Find where the given text appears and provide that cell's center as [X, Y] coordinate. 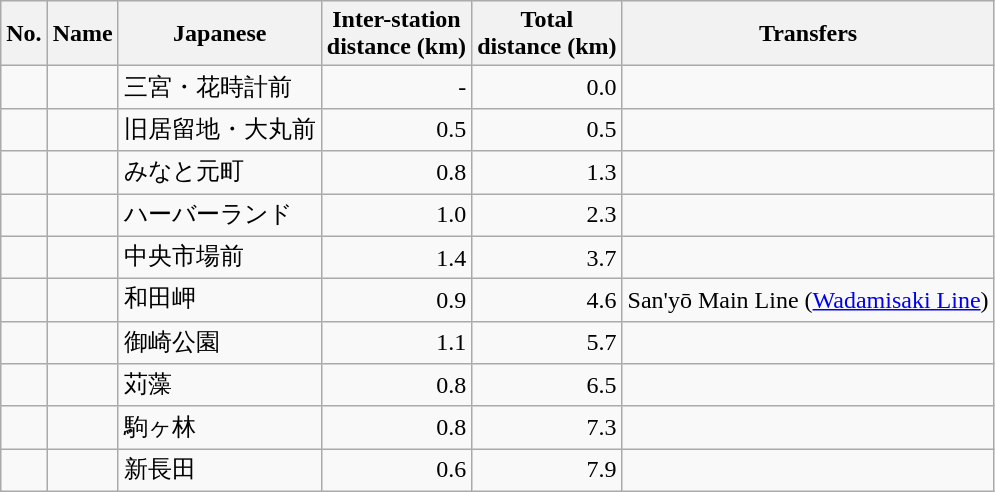
- [396, 88]
2.3 [547, 216]
Inter-station distance (km) [396, 34]
No. [24, 34]
ハーバーランド [220, 216]
みなと元町 [220, 172]
御崎公園 [220, 342]
Transfers [808, 34]
新長田 [220, 470]
Total distance (km) [547, 34]
5.7 [547, 342]
7.3 [547, 428]
苅藻 [220, 386]
7.9 [547, 470]
0.9 [396, 300]
旧居留地・大丸前 [220, 130]
和田岬 [220, 300]
Name [82, 34]
0.0 [547, 88]
1.1 [396, 342]
0.6 [396, 470]
1.0 [396, 216]
中央市場前 [220, 258]
三宮・花時計前 [220, 88]
駒ヶ林 [220, 428]
6.5 [547, 386]
Japanese [220, 34]
3.7 [547, 258]
1.3 [547, 172]
4.6 [547, 300]
San'yō Main Line (Wadamisaki Line) [808, 300]
1.4 [396, 258]
